Return the (x, y) coordinate for the center point of the cell that contains the specified text.  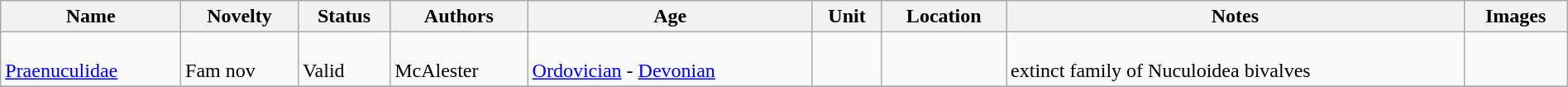
Images (1515, 17)
Notes (1236, 17)
Name (91, 17)
Fam nov (240, 60)
Status (344, 17)
Valid (344, 60)
Age (670, 17)
extinct family of Nuculoidea bivalves (1236, 60)
Praenuculidae (91, 60)
Novelty (240, 17)
Authors (459, 17)
McAlester (459, 60)
Location (944, 17)
Unit (847, 17)
Ordovician - Devonian (670, 60)
